Provide the (X, Y) coordinate of the cell's center where the given text is located.  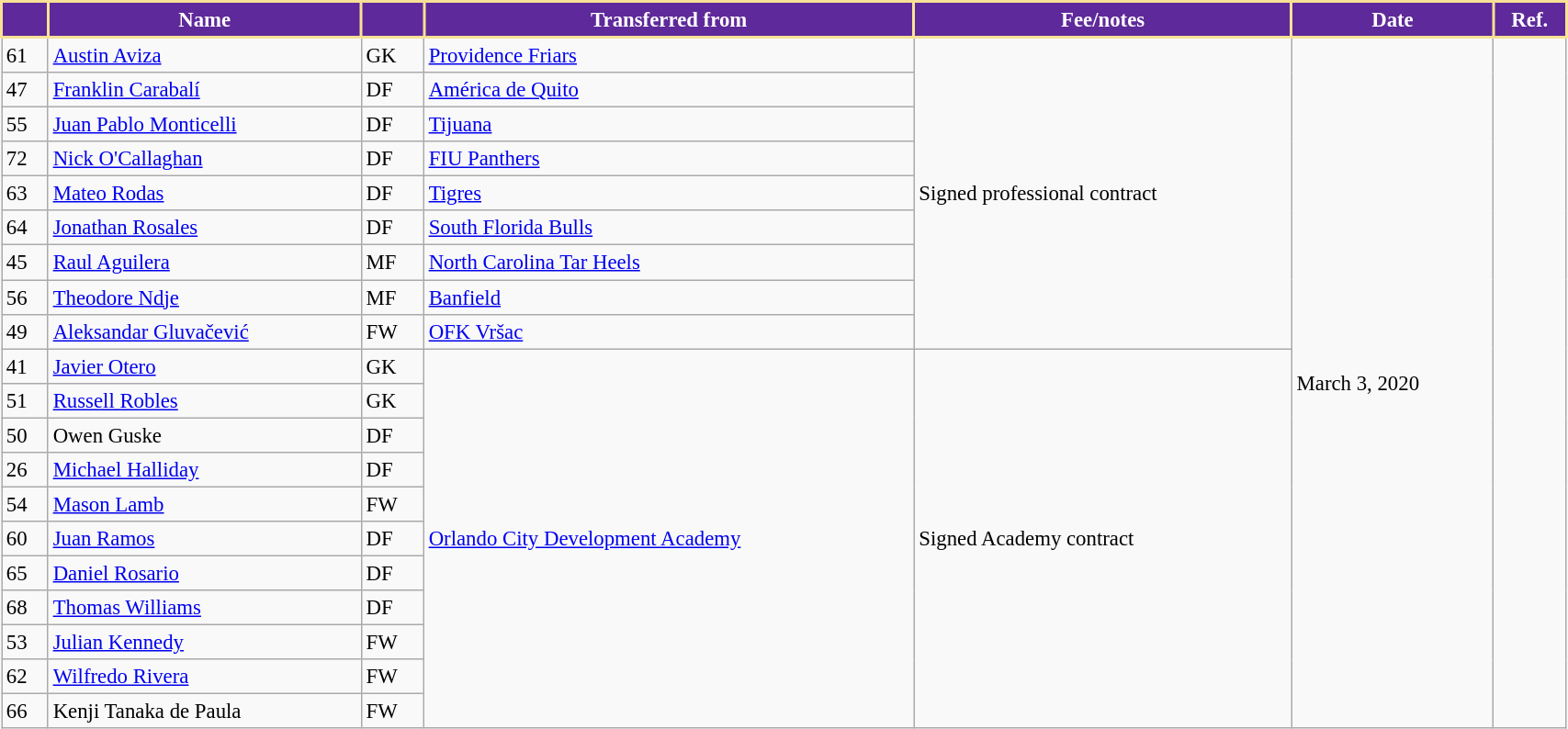
Juan Ramos (204, 539)
Julian Kennedy (204, 643)
North Carolina Tar Heels (669, 263)
Franklin Carabalí (204, 90)
Austin Aviza (204, 55)
Kenji Tanaka de Paula (204, 712)
Javier Otero (204, 366)
Juan Pablo Monticelli (204, 125)
Russell Robles (204, 400)
Mason Lamb (204, 504)
50 (26, 435)
64 (26, 229)
Raul Aguilera (204, 263)
Aleksandar Gluvačević (204, 331)
Tigres (669, 194)
Fee/notes (1102, 20)
68 (26, 608)
Name (204, 20)
61 (26, 55)
March 3, 2020 (1393, 384)
Thomas Williams (204, 608)
55 (26, 125)
América de Quito (669, 90)
Banfield (669, 297)
Theodore Ndje (204, 297)
65 (26, 573)
72 (26, 159)
Owen Guske (204, 435)
56 (26, 297)
Mateo Rodas (204, 194)
54 (26, 504)
53 (26, 643)
45 (26, 263)
47 (26, 90)
41 (26, 366)
63 (26, 194)
Nick O'Callaghan (204, 159)
Date (1393, 20)
66 (26, 712)
Signed professional contract (1102, 193)
South Florida Bulls (669, 229)
60 (26, 539)
Providence Friars (669, 55)
51 (26, 400)
Jonathan Rosales (204, 229)
Tijuana (669, 125)
OFK Vršac (669, 331)
Wilfredo Rivera (204, 677)
Transferred from (669, 20)
Ref. (1530, 20)
26 (26, 470)
Signed Academy contract (1102, 539)
49 (26, 331)
Daniel Rosario (204, 573)
Orlando City Development Academy (669, 539)
62 (26, 677)
Michael Halliday (204, 470)
FIU Panthers (669, 159)
